Capture the cell that displays the provided text and extract its [X, Y] central coordinate. 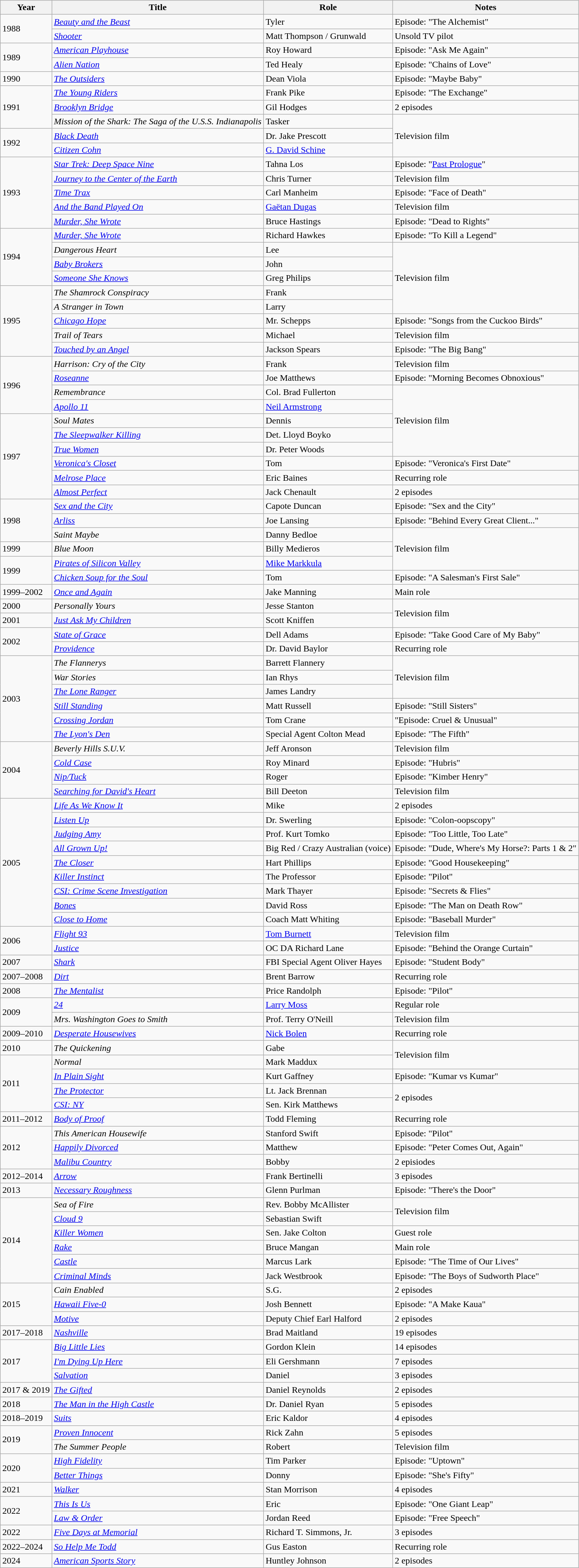
2024 [26, 1561]
American Sports Story [158, 1561]
Journey to the Center of the Earth [158, 179]
1998 [26, 520]
1989 [26, 57]
Normal [158, 1062]
G. David Schine [328, 150]
Just Ask My Children [158, 620]
Glenn Purlman [328, 1190]
2015 [26, 1304]
Matthew [328, 1148]
This Is Us [158, 1504]
Title [158, 7]
Almost Perfect [158, 492]
Happily Divorced [158, 1148]
Melrose Place [158, 478]
Episode: "Baseball Murder" [485, 920]
I'm Dying Up Here [158, 1361]
1988 [26, 29]
Prof. Terry O'Neill [328, 1019]
2011 [26, 1083]
Episode: "A Salesman's First Sale" [485, 577]
Life As We Know It [158, 805]
Episode: "Kimber Henry" [485, 777]
True Women [158, 449]
Alien Nation [158, 64]
Blue Moon [158, 549]
A Stranger in Town [158, 307]
2012–2014 [26, 1176]
Providence [158, 649]
Joe Lansing [328, 520]
Five Days at Memorial [158, 1532]
CSI: Crime Scene Investigation [158, 891]
Dennis [328, 421]
This American Housewife [158, 1133]
The Quickening [158, 1048]
Huntley Johnson [328, 1561]
2018 [26, 1404]
Saint Maybe [158, 535]
Episode: "Colon-oopscopy" [485, 820]
Sex and the City [158, 506]
2 episiodes [485, 1162]
Citizen Cohn [158, 150]
The Gifted [158, 1390]
Daniel [328, 1376]
Carl Manheim [328, 193]
Brooklyn Bridge [158, 107]
Episode: "The Boys of Sudworth Place" [485, 1276]
Big Little Lies [158, 1347]
Criminal Minds [158, 1276]
19 episodes [485, 1333]
Eli Gershmann [328, 1361]
Roy Minard [328, 763]
2009 [26, 1012]
Episode: "Hubris" [485, 763]
Beverly Hills S.U.V. [158, 748]
Dirt [158, 976]
Hawaii Five-0 [158, 1304]
Greg Philips [328, 278]
Black Death [158, 136]
2018–2019 [26, 1418]
Neil Armstrong [328, 406]
Matt Thompson / Grunwald [328, 36]
Special Agent Colton Mead [328, 734]
Episode: "Good Housekeeping" [485, 862]
Episode: "Too Little, Too Late" [485, 834]
The Flannerys [158, 663]
Dell Adams [328, 635]
Daniel Reynolds [328, 1390]
Bones [158, 905]
Stan Morrison [328, 1489]
Brad Maitland [328, 1333]
1993 [26, 192]
Nick Bolen [328, 1033]
Tom Crane [328, 720]
Ian Rhys [328, 677]
1990 [26, 79]
The Shamrock Conspiracy [158, 292]
Tasker [328, 121]
Dr. Daniel Ryan [328, 1404]
2006 [26, 941]
Chris Turner [328, 179]
Episode: "One Giant Leap" [485, 1504]
Lt. Jack Brennan [328, 1091]
The Young Riders [158, 93]
Jackson Spears [328, 349]
Jack Chenault [328, 492]
Episode: "Secrets & Flies" [485, 891]
Necessary Roughness [158, 1190]
Star Trek: Deep Space Nine [158, 164]
1996 [26, 385]
2000 [26, 606]
In Plain Sight [158, 1076]
Eric [328, 1504]
Flight 93 [158, 934]
Episode: "The Time of Our Lives" [485, 1261]
2021 [26, 1489]
Richard T. Simmons, Jr. [328, 1532]
Prof. Kurt Tomko [328, 834]
Scott Kniffen [328, 620]
So Help Me Todd [158, 1547]
Marcus Lark [328, 1261]
Roseanne [158, 378]
Stanford Swift [328, 1133]
Ted Healy [328, 64]
S.G. [328, 1290]
Episode: "Still Sisters" [485, 706]
Dr. Peter Woods [328, 449]
Pirates of Silicon Valley [158, 563]
14 episodes [485, 1347]
Sea of Fire [158, 1204]
2002 [26, 642]
Episode: "Songs from the Cuckoo Birds" [485, 321]
The Outsiders [158, 79]
Gus Easton [328, 1547]
The Sleepwalker Killing [158, 435]
2007–2008 [26, 976]
The Protector [158, 1091]
Dangerous Heart [158, 250]
Coach Matt Whiting [328, 920]
Episode: "Ask Me Again" [485, 50]
Body of Proof [158, 1119]
Sen. Kirk Matthews [328, 1105]
2001 [26, 620]
Big Red / Crazy Australian (voice) [328, 848]
Sebastian Swift [328, 1219]
Chicken Soup for the Soul [158, 577]
Jesse Stanton [328, 606]
Dr. Swerling [328, 820]
Episode: "There's the Door" [485, 1190]
Episode: "Morning Becomes Obnoxious" [485, 378]
The Closer [158, 862]
"Episode: Cruel & Unusual" [485, 720]
Killer Instinct [158, 877]
Tahna Los [328, 164]
1997 [26, 456]
Arliss [158, 520]
American Playhouse [158, 50]
Barrett Flannery [328, 663]
Mark Maddux [328, 1062]
Law & Order [158, 1518]
Episode: "The Exchange" [485, 93]
Proven Innocent [158, 1432]
1999–2002 [26, 592]
Crossing Jordan [158, 720]
Capote Duncan [328, 506]
Roger [328, 777]
Jordan Reed [328, 1518]
Sen. Jake Colton [328, 1233]
Episode: "Veronica's First Date" [485, 464]
Deputy Chief Earl Halford [328, 1318]
2017 [26, 1361]
Lee [328, 250]
2010 [26, 1048]
Rick Zahn [328, 1432]
Notes [485, 7]
7 episodes [485, 1361]
Cain Enabled [158, 1290]
Donny [328, 1475]
2013 [26, 1190]
Episode: "The Man on Death Row" [485, 905]
Desperate Housewives [158, 1033]
High Fidelity [158, 1461]
The Professor [328, 877]
Mike [328, 805]
Castle [158, 1261]
Eric Baines [328, 478]
Det. Lloyd Boyko [328, 435]
Touched by an Angel [158, 349]
Better Things [158, 1475]
The Lone Ranger [158, 692]
Episode: "Sex and the City" [485, 506]
2017 & 2019 [26, 1390]
Harrison: Cry of the City [158, 364]
Dean Viola [328, 79]
Year [26, 7]
Killer Women [158, 1233]
Malibu Country [158, 1162]
Episode: "She's Fifty" [485, 1475]
Mr. Schepps [328, 321]
Searching for David's Heart [158, 791]
2014 [26, 1240]
Hart Phillips [328, 862]
2022–2024 [26, 1547]
State of Grace [158, 635]
Episode: "Take Good Care of My Baby" [485, 635]
Nashville [158, 1333]
Bruce Hastings [328, 221]
Episode: "Maybe Baby" [485, 79]
Larry [328, 307]
Kurt Gaffney [328, 1076]
Episode: "The Fifth" [485, 734]
David Ross [328, 905]
Rev. Bobby McAllister [328, 1204]
2009–2010 [26, 1033]
War Stories [158, 677]
1992 [26, 143]
Judging Amy [158, 834]
Episode: "Face of Death" [485, 193]
Episode: "Dead to Rights" [485, 221]
Roy Howard [328, 50]
Episode: "To Kill a Legend" [485, 235]
Richard Hawkes [328, 235]
Episode: "Dude, Where's My Horse?: Parts 1 & 2" [485, 848]
James Landry [328, 692]
Bobby [328, 1162]
Episode: "The Big Bang" [485, 349]
Josh Bennett [328, 1304]
Episode: "The Alchemist" [485, 22]
Episode: "Behind Every Great Client..." [485, 520]
Jeff Aronson [328, 748]
Mike Markkula [328, 563]
Dr. Jake Prescott [328, 136]
The Man in the High Castle [158, 1404]
Unsold TV pilot [485, 36]
Once and Again [158, 592]
2004 [26, 770]
Cloud 9 [158, 1219]
Episode: "Student Body" [485, 962]
24 [158, 1005]
Still Standing [158, 706]
Mission of the Shark: The Saga of the U.S.S. Indianapolis [158, 121]
2017–2018 [26, 1333]
Eric Kaldor [328, 1418]
Episode: "Free Speech" [485, 1518]
Mrs. Washington Goes to Smith [158, 1019]
Matt Russell [328, 706]
2005 [26, 863]
Gabe [328, 1048]
Billy Medieros [328, 549]
Baby Brokers [158, 264]
Joe Matthews [328, 378]
Beauty and the Beast [158, 22]
The Lyon's Den [158, 734]
Michael [328, 335]
Arrow [158, 1176]
OC DA Richard Lane [328, 948]
The Mentalist [158, 991]
Todd Fleming [328, 1119]
Rake [158, 1247]
Apollo 11 [158, 406]
Jake Manning [328, 592]
1991 [26, 107]
Episode: "A Make Kaua" [485, 1304]
John [328, 264]
Role [328, 7]
Walker [158, 1489]
2007 [26, 962]
Episode: "Behind the Orange Curtain" [485, 948]
Episode: "Chains of Love" [485, 64]
Someone She Knows [158, 278]
Soul Mates [158, 421]
FBI Special Agent Oliver Hayes [328, 962]
Jack Westbrook [328, 1276]
Gil Hodges [328, 107]
CSI: NY [158, 1105]
Nip/Tuck [158, 777]
The Summer People [158, 1447]
Chicago Hope [158, 321]
2012 [26, 1148]
Larry Moss [328, 1005]
Listen Up [158, 820]
Danny Bedloe [328, 535]
2019 [26, 1440]
Bill Deeton [328, 791]
Bruce Mangan [328, 1247]
1994 [26, 257]
Personally Yours [158, 606]
Cold Case [158, 763]
Dr. David Baylor [328, 649]
2011–2012 [26, 1119]
Frank Bertinelli [328, 1176]
2008 [26, 991]
Veronica's Closet [158, 464]
Shark [158, 962]
Close to Home [158, 920]
Tim Parker [328, 1461]
Motive [158, 1318]
And the Band Played On [158, 207]
Tom Burnett [328, 934]
2020 [26, 1468]
1995 [26, 321]
Frank Pike [328, 93]
All Grown Up! [158, 848]
Brent Barrow [328, 976]
Episode: "Uptown" [485, 1461]
2003 [26, 699]
Price Randolph [328, 991]
Regular role [485, 1005]
Mark Thayer [328, 891]
Episode: "Kumar vs Kumar" [485, 1076]
Episode: "Past Prologue" [485, 164]
Gordon Klein [328, 1347]
Col. Brad Fullerton [328, 392]
Robert [328, 1447]
Tyler [328, 22]
Guest role [485, 1233]
Remembrance [158, 392]
Trail of Tears [158, 335]
Suits [158, 1418]
Gaëtan Dugas [328, 207]
Time Trax [158, 193]
Justice [158, 948]
Episode: "Peter Comes Out, Again" [485, 1148]
Shooter [158, 36]
Salvation [158, 1376]
